Capture the cell that displays the provided text and extract its [X, Y] central coordinate. 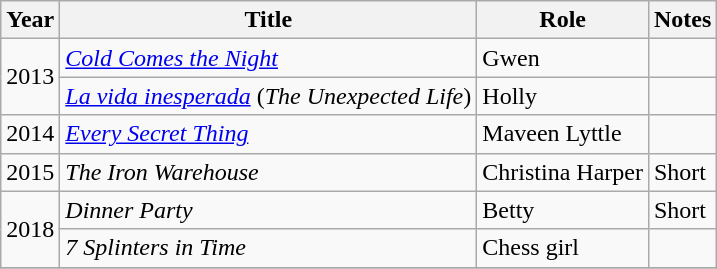
Christina Harper [563, 172]
Gwen [563, 58]
2018 [30, 229]
Year [30, 20]
7 Splinters in Time [268, 248]
Title [268, 20]
La vida inesperada (The Unexpected Life) [268, 96]
2014 [30, 134]
Betty [563, 210]
Every Secret Thing [268, 134]
Chess girl [563, 248]
Notes [682, 20]
Cold Comes the Night [268, 58]
2013 [30, 77]
2015 [30, 172]
Role [563, 20]
Dinner Party [268, 210]
Maveen Lyttle [563, 134]
Holly [563, 96]
The Iron Warehouse [268, 172]
